Determine the [x, y] coordinate at the center of the cell enclosing the given text.  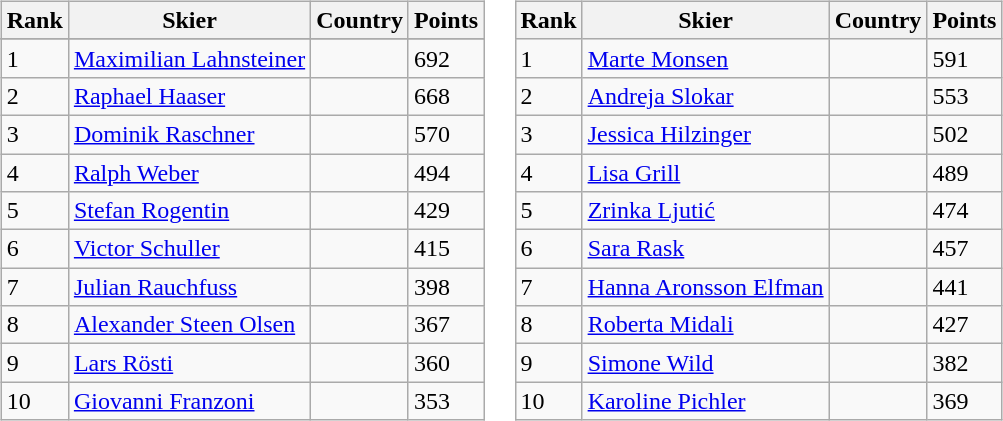
360 [446, 363]
Lisa Grill [706, 173]
398 [446, 287]
415 [446, 249]
591 [964, 58]
429 [446, 211]
Marte Monsen [706, 58]
668 [446, 96]
489 [964, 173]
382 [964, 363]
Julian Rauchfuss [189, 287]
427 [964, 325]
441 [964, 287]
Simone Wild [706, 363]
369 [964, 401]
367 [446, 325]
Jessica Hilzinger [706, 134]
Maximilian Lahnsteiner [189, 58]
Stefan Rogentin [189, 211]
494 [446, 173]
Zrinka Ljutić [706, 211]
Hanna Aronsson Elfman [706, 287]
Karoline Pichler [706, 401]
692 [446, 58]
Raphael Haaser [189, 96]
Ralph Weber [189, 173]
Alexander Steen Olsen [189, 325]
570 [446, 134]
553 [964, 96]
502 [964, 134]
Dominik Raschner [189, 134]
353 [446, 401]
Andreja Slokar [706, 96]
Lars Rösti [189, 363]
Roberta Midali [706, 325]
457 [964, 249]
Sara Rask [706, 249]
Giovanni Franzoni [189, 401]
474 [964, 211]
Victor Schuller [189, 249]
